Detect which cell encompasses the target text, then output its [x, y] center coordinate. 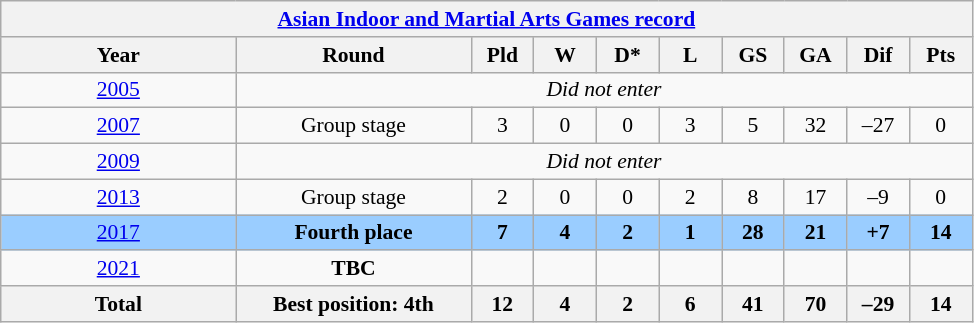
Pld [502, 55]
2007 [118, 126]
Best position: 4th [354, 304]
Total [118, 304]
GS [754, 55]
12 [502, 304]
17 [816, 197]
Pts [940, 55]
2013 [118, 197]
6 [690, 304]
TBC [354, 269]
28 [754, 233]
2021 [118, 269]
7 [502, 233]
+7 [878, 233]
Round [354, 55]
2005 [118, 90]
1 [690, 233]
32 [816, 126]
D* [628, 55]
GA [816, 55]
–9 [878, 197]
5 [754, 126]
21 [816, 233]
–27 [878, 126]
41 [754, 304]
Year [118, 55]
70 [816, 304]
L [690, 55]
Dif [878, 55]
2017 [118, 233]
Fourth place [354, 233]
Asian Indoor and Martial Arts Games record [486, 19]
8 [754, 197]
2009 [118, 162]
–29 [878, 304]
W [566, 55]
